Provide the (x, y) coordinate of the cell's center where the given text is located.  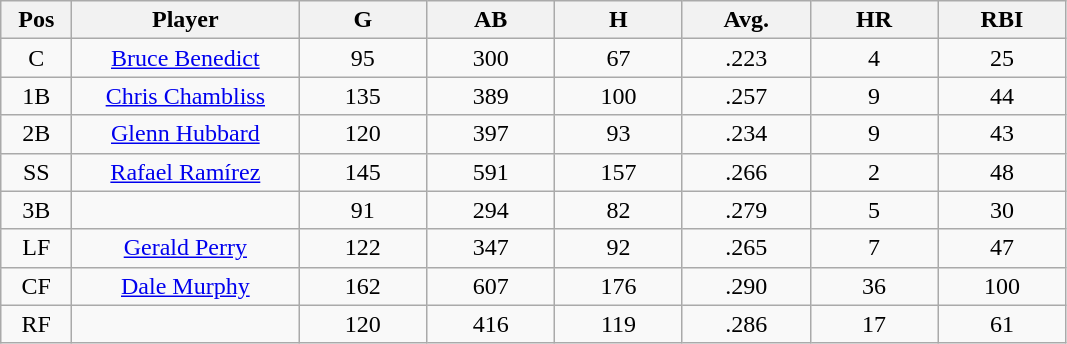
43 (1002, 134)
Gerald Perry (186, 248)
.257 (746, 96)
HR (874, 20)
Bruce Benedict (186, 58)
294 (491, 210)
.234 (746, 134)
Player (186, 20)
CF (36, 286)
.266 (746, 172)
145 (363, 172)
607 (491, 286)
2B (36, 134)
416 (491, 324)
RBI (1002, 20)
48 (1002, 172)
47 (1002, 248)
RF (36, 324)
2 (874, 172)
.223 (746, 58)
.279 (746, 210)
3B (36, 210)
7 (874, 248)
Glenn Hubbard (186, 134)
67 (619, 58)
4 (874, 58)
119 (619, 324)
389 (491, 96)
SS (36, 172)
157 (619, 172)
Dale Murphy (186, 286)
36 (874, 286)
.265 (746, 248)
AB (491, 20)
Pos (36, 20)
Avg. (746, 20)
25 (1002, 58)
44 (1002, 96)
C (36, 58)
591 (491, 172)
G (363, 20)
Chris Chambliss (186, 96)
95 (363, 58)
82 (619, 210)
93 (619, 134)
H (619, 20)
397 (491, 134)
Rafael Ramírez (186, 172)
5 (874, 210)
91 (363, 210)
135 (363, 96)
347 (491, 248)
LF (36, 248)
17 (874, 324)
92 (619, 248)
162 (363, 286)
30 (1002, 210)
.286 (746, 324)
122 (363, 248)
300 (491, 58)
176 (619, 286)
1B (36, 96)
61 (1002, 324)
.290 (746, 286)
